Extract the (X, Y) coordinate from the center of the cell holding the provided text.  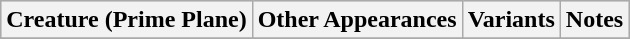
Other Appearances (357, 20)
Notes (594, 20)
Creature (Prime Plane) (126, 20)
Variants (511, 20)
